For the text-containing cell, return its midpoint in [X, Y] coordinate format. 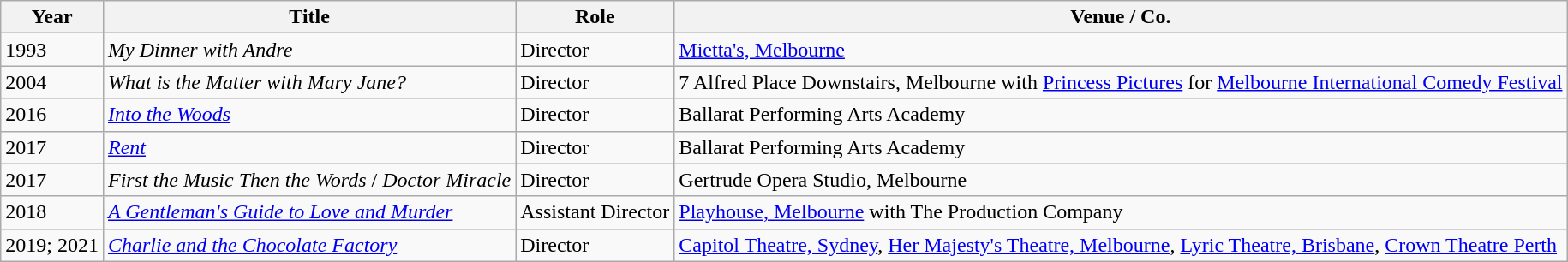
7 Alfred Place Downstairs, Melbourne with Princess Pictures for Melbourne International Comedy Festival [1121, 82]
Assistant Director [595, 212]
2016 [52, 115]
Playhouse, Melbourne with The Production Company [1121, 212]
Title [308, 17]
My Dinner with Andre [308, 50]
Venue / Co. [1121, 17]
Rent [308, 147]
Capitol Theatre, Sydney, Her Majesty's Theatre, Melbourne, Lyric Theatre, Brisbane, Crown Theatre Perth [1121, 245]
Gertrude Opera Studio, Melbourne [1121, 180]
Year [52, 17]
Mietta's, Melbourne [1121, 50]
2004 [52, 82]
2019; 2021 [52, 245]
Charlie and the Chocolate Factory [308, 245]
Role [595, 17]
What is the Matter with Mary Jane? [308, 82]
A Gentleman's Guide to Love and Murder [308, 212]
First the Music Then the Words / Doctor Miracle [308, 180]
Into the Woods [308, 115]
1993 [52, 50]
2018 [52, 212]
